Locate the cell with the specified text and output its (X, Y) center coordinate. 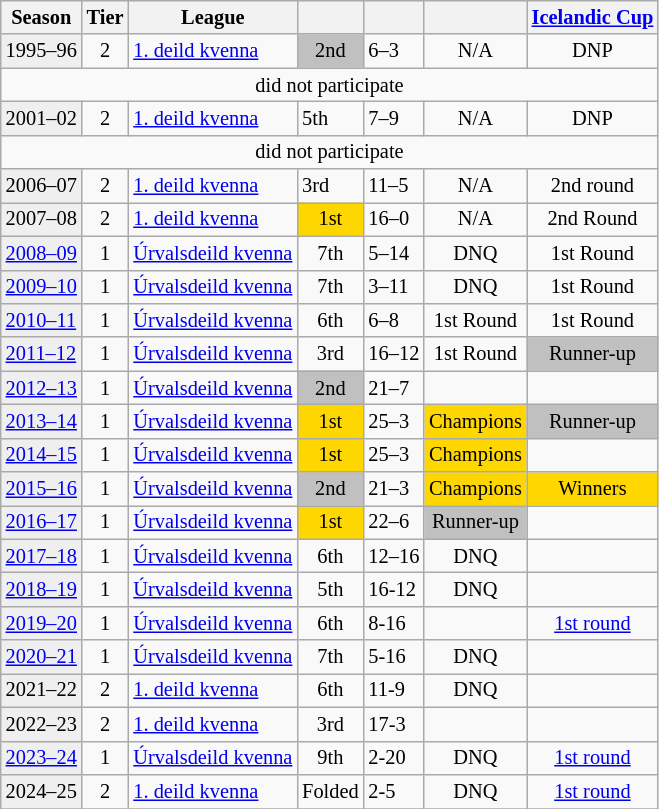
Folded (330, 791)
Tier (106, 17)
6–8 (394, 320)
9th (330, 758)
2015–16 (42, 489)
2014–15 (42, 455)
2019–20 (42, 623)
2009–10 (42, 287)
2nd round (592, 186)
5–14 (394, 253)
11-9 (394, 690)
2-20 (394, 758)
Season (42, 17)
2nd Round (592, 219)
2022–23 (42, 724)
2024–25 (42, 791)
Icelandic Cup (592, 17)
7–9 (394, 118)
21–3 (394, 489)
2021–22 (42, 690)
2008–09 (42, 253)
2011–12 (42, 354)
6–3 (394, 51)
2-5 (394, 791)
2012–13 (42, 388)
16–0 (394, 219)
2013–14 (42, 421)
1995–96 (42, 51)
3–11 (394, 287)
21–7 (394, 388)
17-3 (394, 724)
2001–02 (42, 118)
12–16 (394, 556)
2020–21 (42, 657)
2023–24 (42, 758)
16-12 (394, 589)
16–12 (394, 354)
8-16 (394, 623)
2017–18 (42, 556)
2018–19 (42, 589)
2016–17 (42, 522)
League (212, 17)
5-16 (394, 657)
2006–07 (42, 186)
Winners (592, 489)
22–6 (394, 522)
11–5 (394, 186)
2007–08 (42, 219)
2010–11 (42, 320)
